Capture the cell that displays the provided text and extract its (X, Y) central coordinate. 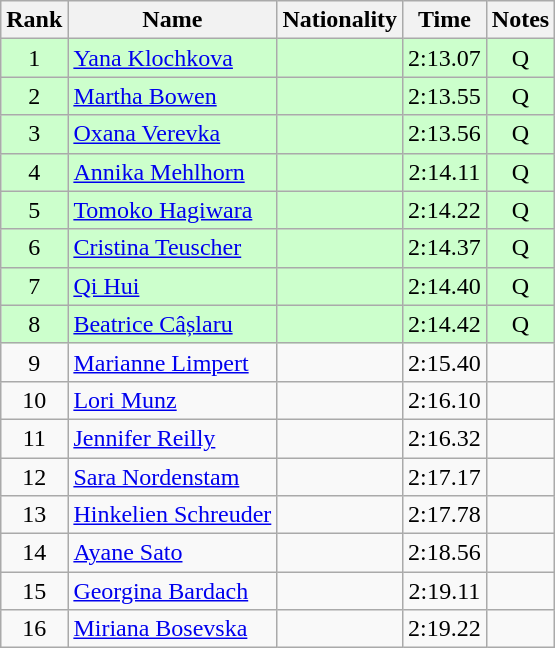
7 (34, 286)
2:13.56 (445, 134)
Annika Mehlhorn (172, 172)
2:14.11 (445, 172)
11 (34, 438)
9 (34, 362)
16 (34, 629)
2:14.40 (445, 286)
Hinkelien Schreuder (172, 515)
2:15.40 (445, 362)
2:13.55 (445, 96)
Notes (520, 20)
Name (172, 20)
2:14.22 (445, 210)
2:16.10 (445, 400)
Georgina Bardach (172, 591)
10 (34, 400)
Beatrice Câșlaru (172, 324)
5 (34, 210)
1 (34, 58)
12 (34, 477)
2:18.56 (445, 553)
2:19.11 (445, 591)
Sara Nordenstam (172, 477)
Marianne Limpert (172, 362)
13 (34, 515)
Yana Klochkova (172, 58)
6 (34, 248)
2:13.07 (445, 58)
Time (445, 20)
15 (34, 591)
Martha Bowen (172, 96)
2:17.17 (445, 477)
2:17.78 (445, 515)
2 (34, 96)
Nationality (340, 20)
Tomoko Hagiwara (172, 210)
Lori Munz (172, 400)
14 (34, 553)
Qi Hui (172, 286)
2:14.37 (445, 248)
2:19.22 (445, 629)
Rank (34, 20)
8 (34, 324)
3 (34, 134)
Jennifer Reilly (172, 438)
Oxana Verevka (172, 134)
2:16.32 (445, 438)
2:14.42 (445, 324)
Cristina Teuscher (172, 248)
Ayane Sato (172, 553)
Miriana Bosevska (172, 629)
4 (34, 172)
